Locate the cell with the specified text and output its [x, y] center coordinate. 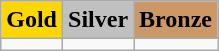
Gold [32, 20]
Silver [98, 20]
Bronze [176, 20]
